Scan for the cell matching the given text and deliver its [X, Y] coordinate at center. 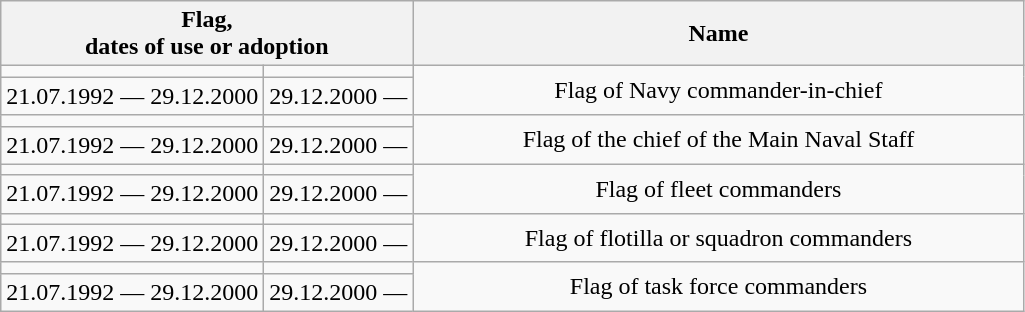
Name [718, 34]
Flag of the chief of the Main Naval Staff [718, 140]
Flag of task force commanders [718, 286]
Flag,dates of use or adoption [207, 34]
Flag of flotilla or squadron commanders [718, 238]
Flag of fleet commanders [718, 188]
Flag of Navy commander-in-chief [718, 90]
